Detect which cell encompasses the target text, then output its (X, Y) center coordinate. 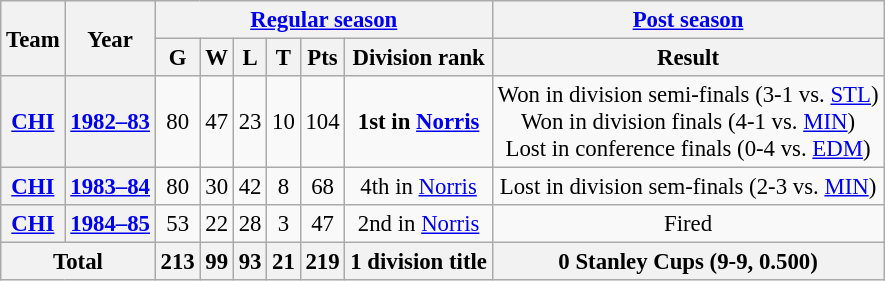
10 (284, 122)
53 (178, 224)
8 (284, 187)
0 Stanley Cups (9-9, 0.500) (688, 262)
21 (284, 262)
Division rank (418, 58)
219 (322, 262)
Lost in division sem-finals (2-3 vs. MIN) (688, 187)
93 (250, 262)
3 (284, 224)
213 (178, 262)
W (216, 58)
22 (216, 224)
Won in division semi-finals (3-1 vs. STL) Won in division finals (4-1 vs. MIN) Lost in conference finals (0-4 vs. EDM) (688, 122)
T (284, 58)
42 (250, 187)
Result (688, 58)
30 (216, 187)
Year (110, 38)
4th in Norris (418, 187)
Pts (322, 58)
L (250, 58)
1 division title (418, 262)
68 (322, 187)
1st in Norris (418, 122)
Fired (688, 224)
1982–83 (110, 122)
G (178, 58)
1983–84 (110, 187)
2nd in Norris (418, 224)
Post season (688, 20)
Total (78, 262)
99 (216, 262)
1984–85 (110, 224)
28 (250, 224)
104 (322, 122)
23 (250, 122)
Team (33, 38)
Regular season (324, 20)
